Identify which cell holds the provided text, then report its (X, Y) central coordinate. 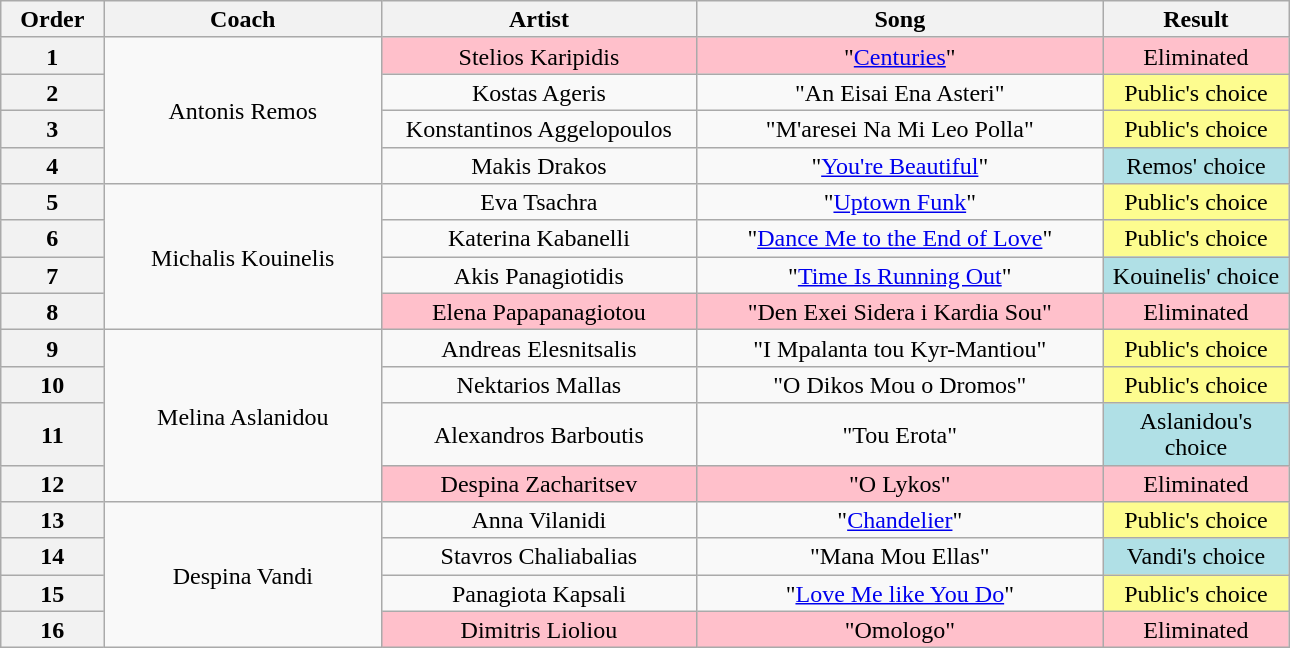
Artist (540, 20)
"I Mpalanta tou Kyr-Mantiou" (900, 348)
Stavros Chaliabalias (540, 556)
"O Dikos Mou o Dromos" (900, 384)
Dimitris Lioliou (540, 630)
15 (52, 594)
"An Eisai Ena Asteri" (900, 92)
7 (52, 276)
16 (52, 630)
14 (52, 556)
Remos' choice (1196, 166)
Nektarios Mallas (540, 384)
Antonis Remos (243, 110)
Makis Drakos (540, 166)
1 (52, 56)
6 (52, 238)
"Time Is Running Out" (900, 276)
10 (52, 384)
Aslanidou's choice (1196, 434)
12 (52, 484)
"Den Exei Sidera i Kardia Sou" (900, 312)
13 (52, 520)
Panagiota Kapsali (540, 594)
Vandi's choice (1196, 556)
Elena Papapanagiotou (540, 312)
"Uptown Funk" (900, 202)
8 (52, 312)
2 (52, 92)
Song (900, 20)
Result (1196, 20)
"O Lykos" (900, 484)
3 (52, 128)
Alexandros Barboutis (540, 434)
Kostas Ageris (540, 92)
"Omologo" (900, 630)
Coach (243, 20)
11 (52, 434)
"You're Beautiful" (900, 166)
9 (52, 348)
Despina Vandi (243, 575)
Stelios Karipidis (540, 56)
4 (52, 166)
Eva Tsachra (540, 202)
Konstantinos Aggelopoulos (540, 128)
5 (52, 202)
Melina Aslanidou (243, 416)
"Mana Mou Ellas" (900, 556)
Akis Panagiotidis (540, 276)
Michalis Kouinelis (243, 257)
Kouinelis' choice (1196, 276)
Katerina Kabanelli (540, 238)
"Centuries" (900, 56)
Order (52, 20)
"M'aresei Na Mi Leo Polla" (900, 128)
"Dance Me to the End of Love" (900, 238)
"Chandelier" (900, 520)
Andreas Elesnitsalis (540, 348)
"Love Me like You Do" (900, 594)
Despina Zacharitsev (540, 484)
"Tou Erota" (900, 434)
Anna Vilanidi (540, 520)
